Detect which cell encompasses the target text, then output its (X, Y) center coordinate. 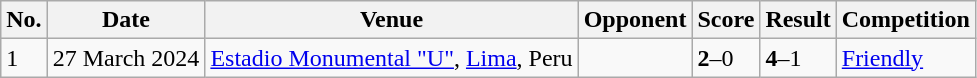
2–0 (726, 58)
Result (798, 20)
Score (726, 20)
Opponent (635, 20)
27 March 2024 (126, 58)
Competition (906, 20)
4–1 (798, 58)
Date (126, 20)
No. (24, 20)
1 (24, 58)
Estadio Monumental "U", Lima, Peru (392, 58)
Venue (392, 20)
Friendly (906, 58)
